From the cell containing the given text, extract its center point as (x, y) coordinate. 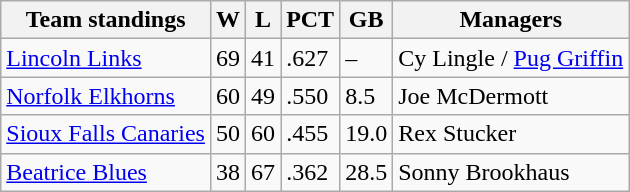
Lincoln Links (106, 58)
28.5 (366, 172)
49 (264, 96)
69 (228, 58)
Joe McDermott (511, 96)
.627 (310, 58)
Managers (511, 20)
Team standings (106, 20)
W (228, 20)
PCT (310, 20)
Rex Stucker (511, 134)
.550 (310, 96)
50 (228, 134)
38 (228, 172)
.455 (310, 134)
41 (264, 58)
L (264, 20)
.362 (310, 172)
19.0 (366, 134)
Beatrice Blues (106, 172)
Norfolk Elkhorns (106, 96)
8.5 (366, 96)
GB (366, 20)
Sioux Falls Canaries (106, 134)
Cy Lingle / Pug Griffin (511, 58)
– (366, 58)
67 (264, 172)
Sonny Brookhaus (511, 172)
